Output the (X, Y) coordinate of the center of the cell containing the given text.  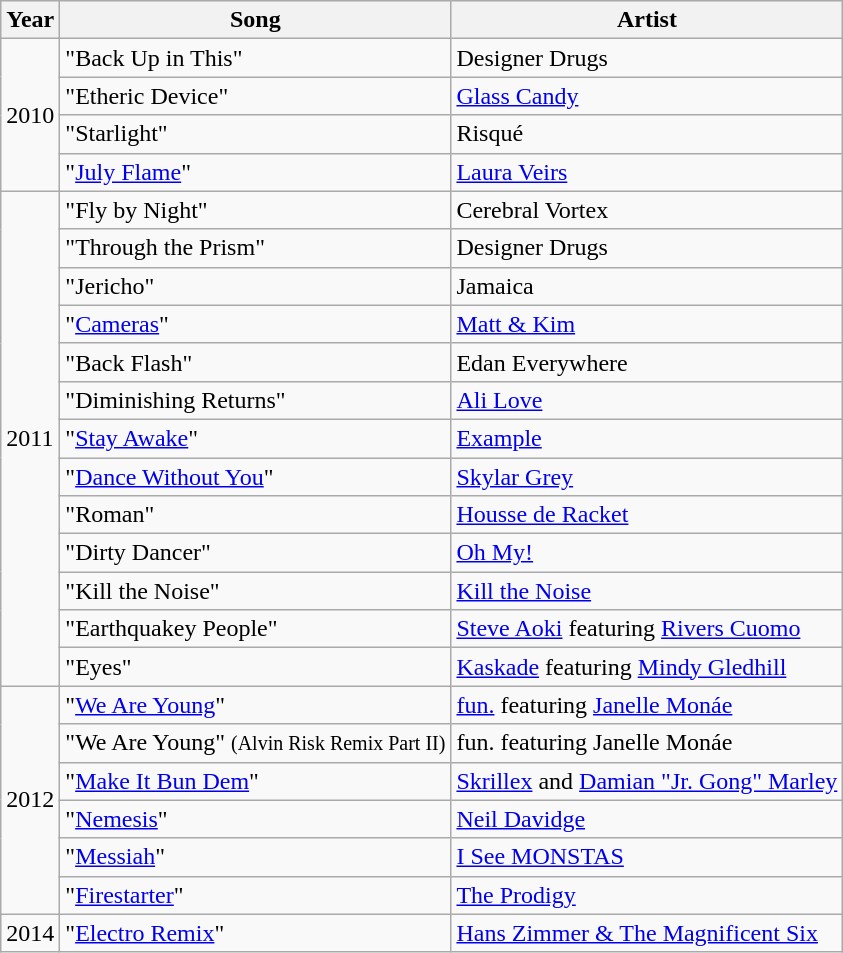
Risqué (647, 134)
Example (647, 438)
"Eyes" (256, 667)
Glass Candy (647, 96)
"July Flame" (256, 172)
"Kill the Noise" (256, 591)
Housse de Racket (647, 515)
"Dance Without You" (256, 477)
"Roman" (256, 515)
"Jericho" (256, 286)
Laura Veirs (647, 172)
"Firestarter" (256, 895)
"Back Up in This" (256, 58)
2012 (30, 800)
Hans Zimmer & The Magnificent Six (647, 933)
The Prodigy (647, 895)
"Dirty Dancer" (256, 553)
Skylar Grey (647, 477)
Artist (647, 20)
"Stay Awake" (256, 438)
"Earthquakey People" (256, 629)
Matt & Kim (647, 324)
2010 (30, 115)
Neil Davidge (647, 819)
"Make It Bun Dem" (256, 781)
Cerebral Vortex (647, 210)
"Electro Remix" (256, 933)
Kaskade featuring Mindy Gledhill (647, 667)
"We Are Young" (256, 705)
Ali Love (647, 400)
I See MONSTAS (647, 857)
2014 (30, 933)
Oh My! (647, 553)
Edan Everywhere (647, 362)
"Starlight" (256, 134)
"Back Flash" (256, 362)
"Fly by Night" (256, 210)
Skrillex and Damian "Jr. Gong" Marley (647, 781)
"Etheric Device" (256, 96)
Steve Aoki featuring Rivers Cuomo (647, 629)
"Through the Prism" (256, 248)
"Diminishing Returns" (256, 400)
"Messiah" (256, 857)
Jamaica (647, 286)
2011 (30, 438)
Year (30, 20)
Song (256, 20)
Kill the Noise (647, 591)
"Nemesis" (256, 819)
"Cameras" (256, 324)
"We Are Young" (Alvin Risk Remix Part II) (256, 743)
